Locate the cell with the specified text and output its (X, Y) center coordinate. 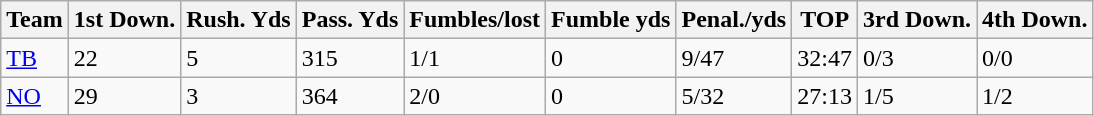
4th Down. (1035, 20)
3 (239, 96)
5 (239, 58)
3rd Down. (916, 20)
Penal./yds (734, 20)
22 (124, 58)
Fumble yds (611, 20)
0/0 (1035, 58)
1/1 (475, 58)
29 (124, 96)
Fumbles/lost (475, 20)
364 (350, 96)
1st Down. (124, 20)
5/32 (734, 96)
Team (35, 20)
Rush. Yds (239, 20)
32:47 (825, 58)
1/5 (916, 96)
TOP (825, 20)
315 (350, 58)
0/3 (916, 58)
2/0 (475, 96)
9/47 (734, 58)
NO (35, 96)
TB (35, 58)
Pass. Yds (350, 20)
27:13 (825, 96)
1/2 (1035, 96)
